Extract the [X, Y] coordinate from the center of the cell holding the provided text.  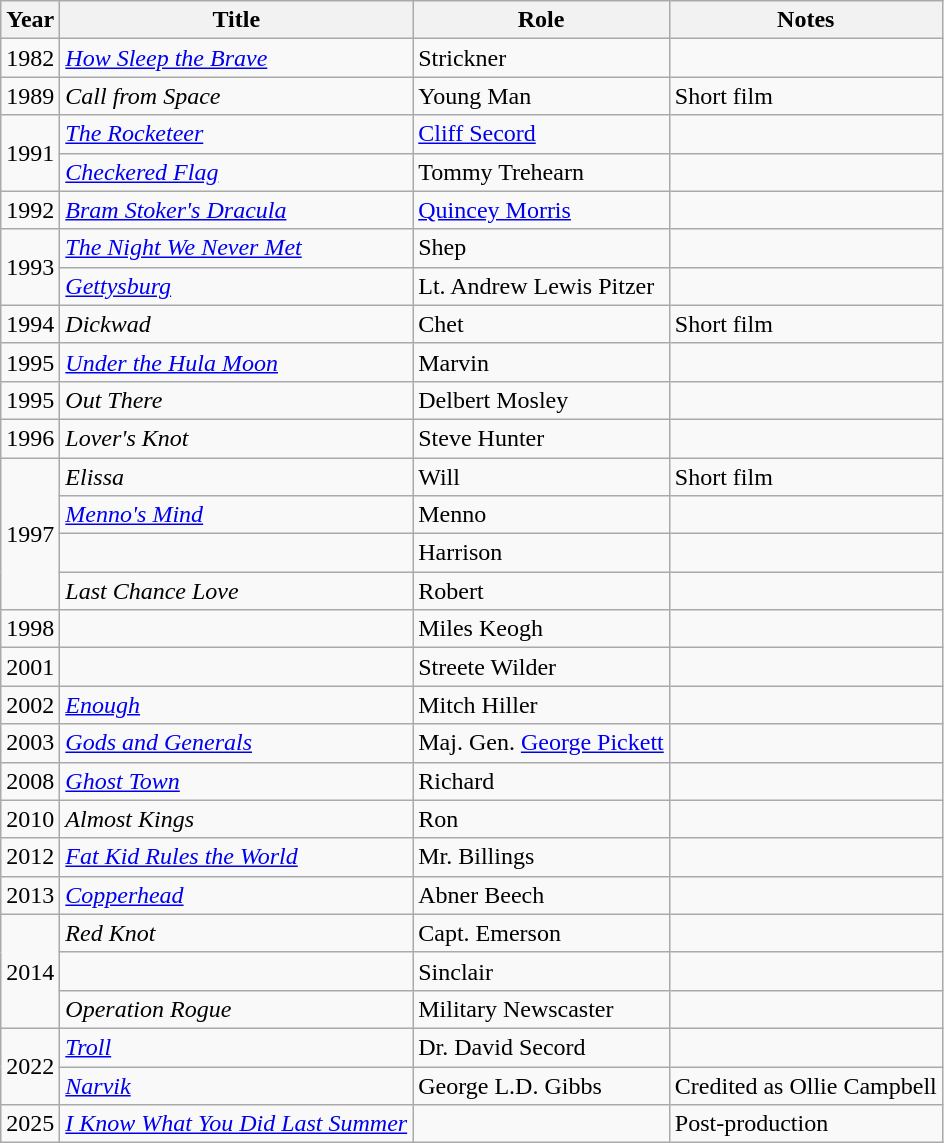
The Rocketeer [236, 134]
Robert [542, 591]
1982 [30, 58]
Gettysburg [236, 286]
Mr. Billings [542, 857]
Ron [542, 819]
Lover's Knot [236, 438]
2002 [30, 705]
Out There [236, 400]
Gods and Generals [236, 743]
Abner Beech [542, 895]
Quincey Morris [542, 210]
Title [236, 20]
Credited as Ollie Campbell [806, 1085]
Dr. David Secord [542, 1047]
Chet [542, 324]
2022 [30, 1066]
2001 [30, 667]
How Sleep the Brave [236, 58]
Military Newscaster [542, 1009]
Will [542, 477]
Call from Space [236, 96]
1992 [30, 210]
Bram Stoker's Dracula [236, 210]
2008 [30, 781]
Maj. Gen. George Pickett [542, 743]
Troll [236, 1047]
1991 [30, 153]
Fat Kid Rules the World [236, 857]
Notes [806, 20]
Operation Rogue [236, 1009]
Narvik [236, 1085]
Role [542, 20]
Year [30, 20]
Shep [542, 248]
2003 [30, 743]
Post-production [806, 1124]
Cliff Secord [542, 134]
Mitch Hiller [542, 705]
Lt. Andrew Lewis Pitzer [542, 286]
Marvin [542, 362]
Ghost Town [236, 781]
1994 [30, 324]
1996 [30, 438]
Young Man [542, 96]
Harrison [542, 553]
Red Knot [236, 933]
1998 [30, 629]
Elissa [236, 477]
Steve Hunter [542, 438]
Streete Wilder [542, 667]
1993 [30, 267]
Under the Hula Moon [236, 362]
Strickner [542, 58]
2013 [30, 895]
2010 [30, 819]
George L.D. Gibbs [542, 1085]
Richard [542, 781]
Menno's Mind [236, 515]
Dickwad [236, 324]
Tommy Trehearn [542, 172]
Enough [236, 705]
Sinclair [542, 971]
Almost Kings [236, 819]
Miles Keogh [542, 629]
2012 [30, 857]
1997 [30, 534]
Delbert Mosley [542, 400]
Capt. Emerson [542, 933]
Checkered Flag [236, 172]
I Know What You Did Last Summer [236, 1124]
The Night We Never Met [236, 248]
1989 [30, 96]
2014 [30, 971]
Copperhead [236, 895]
Menno [542, 515]
Last Chance Love [236, 591]
2025 [30, 1124]
